Detect which cell encompasses the target text, then output its [x, y] center coordinate. 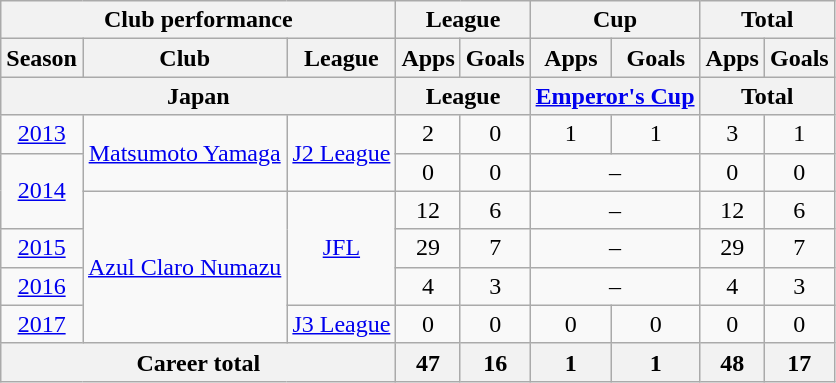
Cup [615, 20]
J3 League [342, 324]
2 [428, 134]
Club [184, 58]
Japan [198, 96]
47 [428, 362]
17 [799, 362]
Season [42, 58]
2014 [42, 191]
Matsumoto Yamaga [184, 153]
JFL [342, 248]
2017 [42, 324]
2015 [42, 248]
Career total [198, 362]
16 [495, 362]
Azul Claro Numazu [184, 267]
Club performance [198, 20]
48 [732, 362]
2016 [42, 286]
2013 [42, 134]
Emperor's Cup [615, 96]
J2 League [342, 153]
